Return the (x, y) coordinate for the center point of the cell that contains the specified text.  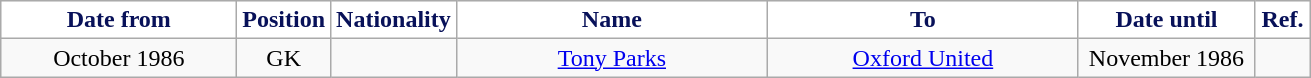
Ref. (1282, 20)
Date until (1166, 20)
Tony Parks (612, 58)
Date from (119, 20)
October 1986 (119, 58)
Oxford United (922, 58)
Name (612, 20)
To (922, 20)
Nationality (394, 20)
GK (284, 58)
Position (284, 20)
November 1986 (1166, 58)
